Provide the (x, y) coordinate of the cell's center where the given text is located.  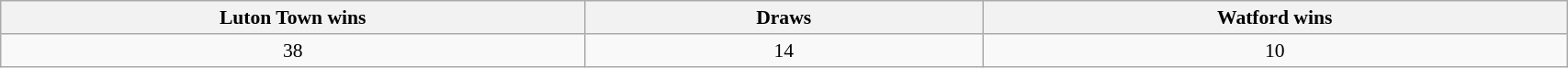
38 (293, 51)
10 (1275, 51)
Draws (784, 17)
Luton Town wins (293, 17)
14 (784, 51)
Watford wins (1275, 17)
